For the text-containing cell, return its midpoint in [X, Y] coordinate format. 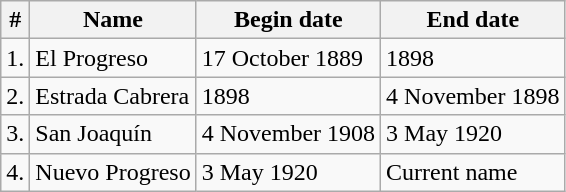
Estrada Cabrera [113, 96]
2. [16, 96]
3. [16, 134]
San Joaquín [113, 134]
4 November 1898 [473, 96]
Begin date [288, 20]
# [16, 20]
4 November 1908 [288, 134]
17 October 1889 [288, 58]
Nuevo Progreso [113, 172]
El Progreso [113, 58]
Current name [473, 172]
1. [16, 58]
4. [16, 172]
Name [113, 20]
End date [473, 20]
